Identify which cell holds the provided text, then report its (X, Y) central coordinate. 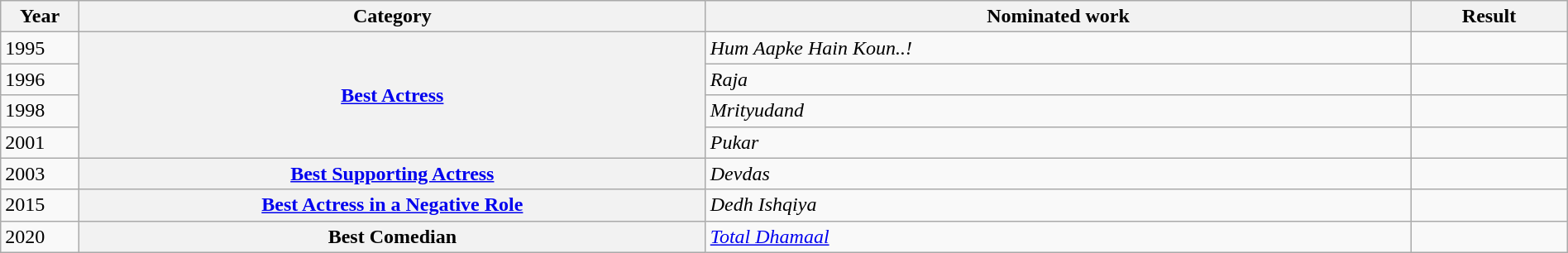
Result (1489, 17)
1998 (40, 111)
2020 (40, 236)
Best Actress (392, 95)
1996 (40, 79)
Devdas (1059, 174)
Pukar (1059, 142)
Raja (1059, 79)
Best Actress in a Negative Role (392, 205)
Best Comedian (392, 236)
Year (40, 17)
2001 (40, 142)
Hum Aapke Hain Koun..! (1059, 48)
Dedh Ishqiya (1059, 205)
Mrityudand (1059, 111)
Best Supporting Actress (392, 174)
Nominated work (1059, 17)
2015 (40, 205)
Category (392, 17)
1995 (40, 48)
Total Dhamaal (1059, 236)
2003 (40, 174)
